Search for the cell housing the specified text and yield its [X, Y] center coordinate. 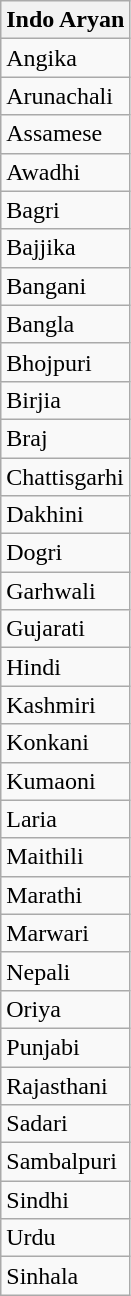
Marathi [66, 895]
Braj [66, 438]
Bajjika [66, 248]
Sambalpuri [66, 1162]
Konkani [66, 743]
Sindhi [66, 1200]
Garhwali [66, 591]
Bagri [66, 210]
Birjia [66, 400]
Arunachali [66, 96]
Kashmiri [66, 705]
Indo Aryan [66, 20]
Sadari [66, 1124]
Hindi [66, 667]
Dakhini [66, 515]
Laria [66, 819]
Marwari [66, 933]
Rajasthani [66, 1085]
Bangani [66, 286]
Kumaoni [66, 781]
Nepali [66, 971]
Assamese [66, 134]
Oriya [66, 1009]
Sinhala [66, 1276]
Dogri [66, 553]
Bangla [66, 324]
Bhojpuri [66, 362]
Urdu [66, 1238]
Gujarati [66, 629]
Awadhi [66, 172]
Angika [66, 58]
Chattisgarhi [66, 477]
Maithili [66, 857]
Punjabi [66, 1047]
